Extract the (X, Y) coordinate from the center of the cell holding the provided text.  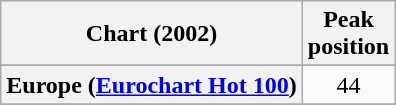
44 (348, 85)
Peakposition (348, 34)
Chart (2002) (152, 34)
Europe (Eurochart Hot 100) (152, 85)
